Find where the given text appears and provide that cell's center as [x, y] coordinate. 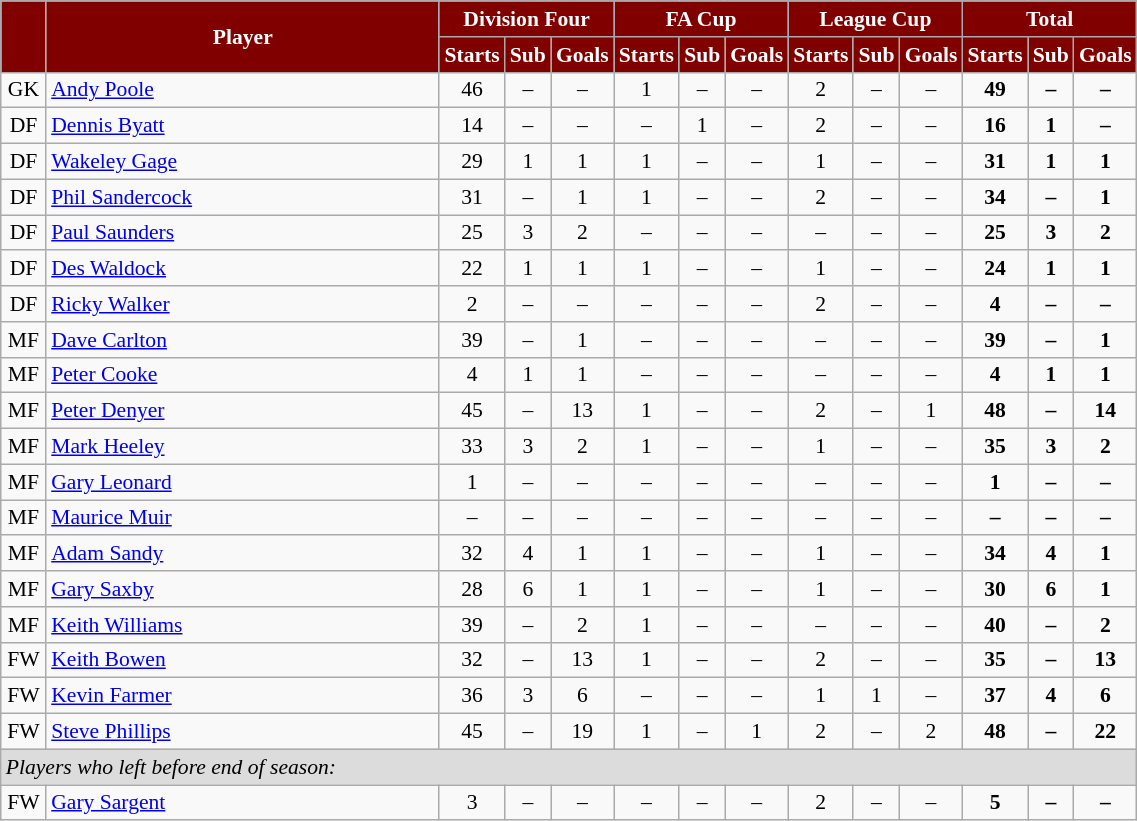
28 [472, 589]
Ricky Walker [242, 304]
Maurice Muir [242, 518]
19 [582, 732]
Kevin Farmer [242, 696]
Mark Heeley [242, 447]
Steve Phillips [242, 732]
Division Four [526, 19]
Wakeley Gage [242, 162]
Peter Cooke [242, 375]
16 [994, 126]
GK [24, 90]
Keith Bowen [242, 660]
Andy Poole [242, 90]
29 [472, 162]
33 [472, 447]
Keith Williams [242, 625]
Gary Saxby [242, 589]
49 [994, 90]
Player [242, 36]
Peter Denyer [242, 411]
Players who left before end of season: [569, 767]
24 [994, 269]
30 [994, 589]
League Cup [875, 19]
FA Cup [701, 19]
Dave Carlton [242, 340]
37 [994, 696]
Total [1049, 19]
Dennis Byatt [242, 126]
46 [472, 90]
5 [994, 803]
Des Waldock [242, 269]
Gary Sargent [242, 803]
40 [994, 625]
36 [472, 696]
Adam Sandy [242, 554]
Paul Saunders [242, 233]
Phil Sandercock [242, 197]
Gary Leonard [242, 482]
